Find where the given text appears and provide that cell's center as [X, Y] coordinate. 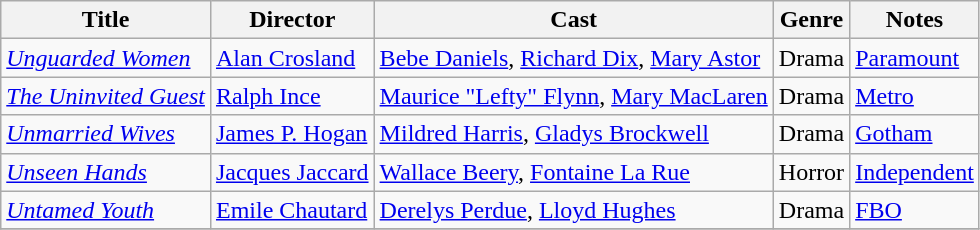
Ralph Ince [292, 96]
The Uninvited Guest [106, 96]
Horror [811, 172]
Gotham [915, 134]
Alan Crosland [292, 58]
Maurice "Lefty" Flynn, Mary MacLaren [574, 96]
Title [106, 20]
Metro [915, 96]
FBO [915, 210]
Genre [811, 20]
Mildred Harris, Gladys Brockwell [574, 134]
Director [292, 20]
Untamed Youth [106, 210]
Bebe Daniels, Richard Dix, Mary Astor [574, 58]
Unmarried Wives [106, 134]
Independent [915, 172]
Unseen Hands [106, 172]
Paramount [915, 58]
Cast [574, 20]
Notes [915, 20]
Unguarded Women [106, 58]
Jacques Jaccard [292, 172]
Wallace Beery, Fontaine La Rue [574, 172]
Emile Chautard [292, 210]
James P. Hogan [292, 134]
Derelys Perdue, Lloyd Hughes [574, 210]
